Find where the given text appears and provide that cell's center as [x, y] coordinate. 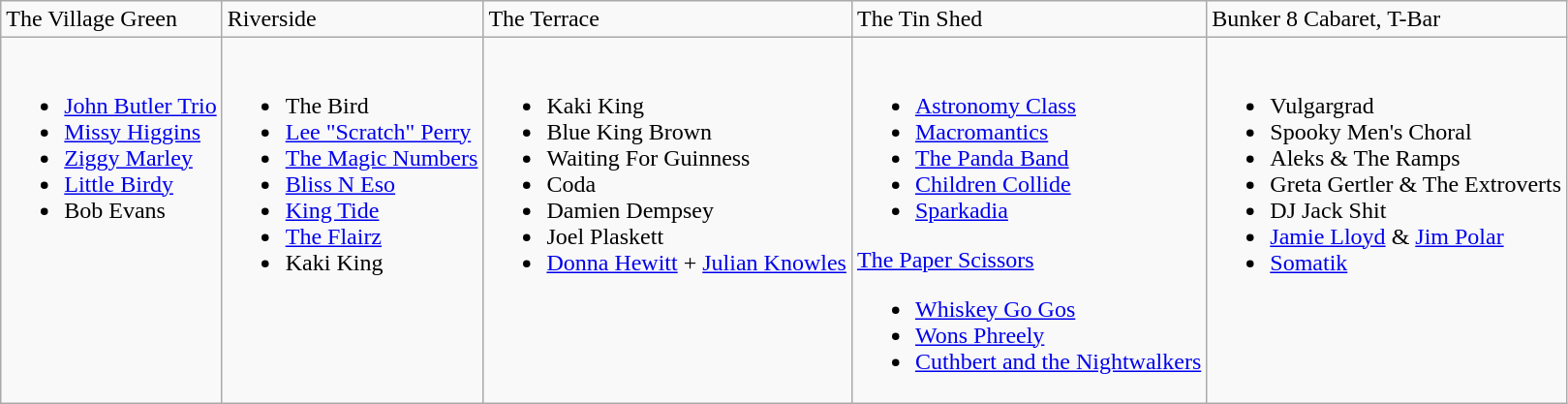
The Tin Shed [1029, 19]
John Butler TrioMissy HigginsZiggy MarleyLittle BirdyBob Evans [111, 221]
VulgargradSpooky Men's ChoralAleks & The RampsGreta Gertler & The ExtrovertsDJ Jack ShitJamie Lloyd & Jim PolarSomatik [1387, 221]
Astronomy ClassMacromanticsThe Panda BandChildren CollideSparkadiaThe Paper ScissorsWhiskey Go GosWons PhreelyCuthbert and the Nightwalkers [1029, 221]
Riverside [353, 19]
Bunker 8 Cabaret, T-Bar [1387, 19]
Kaki KingBlue King BrownWaiting For GuinnessCodaDamien DempseyJoel PlaskettDonna Hewitt + Julian Knowles [668, 221]
The Village Green [111, 19]
The BirdLee "Scratch" PerryThe Magic NumbersBliss N EsoKing TideThe FlairzKaki King [353, 221]
The Terrace [668, 19]
